Pinpoint the cell where the given text exists, returning its (X, Y) midpoint coordinate. 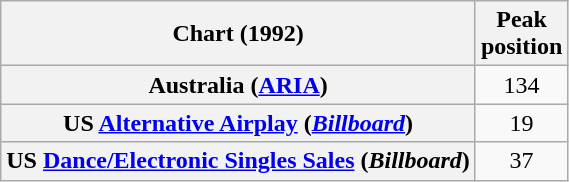
37 (521, 161)
Peakposition (521, 34)
134 (521, 85)
US Alternative Airplay (Billboard) (238, 123)
US Dance/Electronic Singles Sales (Billboard) (238, 161)
Chart (1992) (238, 34)
Australia (ARIA) (238, 85)
19 (521, 123)
